Extract the [X, Y] coordinate from the center of the cell holding the provided text.  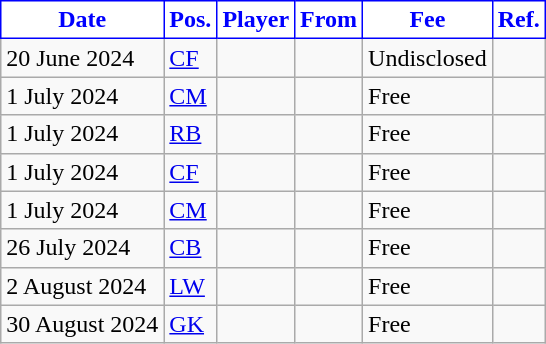
Undisclosed [428, 58]
LW [190, 286]
20 June 2024 [82, 58]
From [329, 20]
26 July 2024 [82, 248]
Fee [428, 20]
2 August 2024 [82, 286]
Player [256, 20]
CB [190, 248]
GK [190, 324]
Ref. [518, 20]
Pos. [190, 20]
RB [190, 134]
Date [82, 20]
30 August 2024 [82, 324]
